Pinpoint the cell where the given text exists, returning its (x, y) midpoint coordinate. 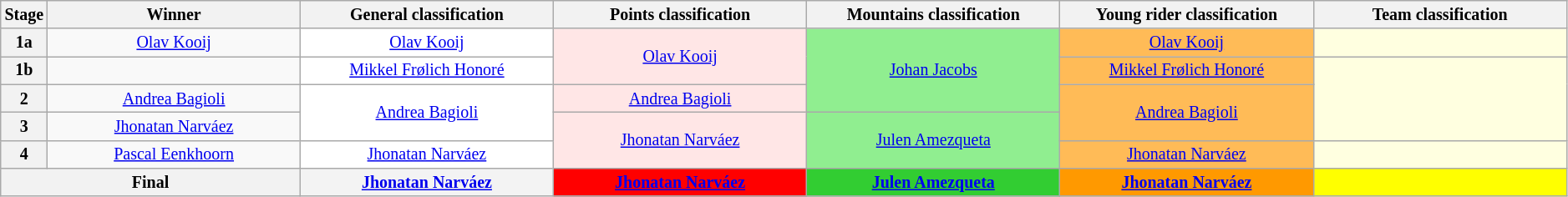
Final (150, 182)
Young rider classification (1186, 15)
2 (24, 98)
Team classification (1440, 15)
1b (24, 70)
4 (24, 154)
General classification (426, 15)
Pascal Eenkhoorn (174, 154)
3 (24, 127)
1a (24, 43)
Mountains classification (934, 15)
Stage (24, 15)
Points classification (680, 15)
Winner (174, 15)
Johan Jacobs (934, 71)
